Detect which cell encompasses the target text, then output its [X, Y] center coordinate. 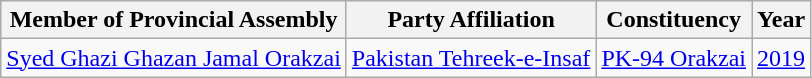
PK-94 Orakzai [674, 58]
2019 [782, 58]
Party Affiliation [471, 20]
Syed Ghazi Ghazan Jamal Orakzai [174, 58]
Year [782, 20]
Pakistan Tehreek-e-Insaf [471, 58]
Member of Provincial Assembly [174, 20]
Constituency [674, 20]
